Provide the (X, Y) coordinate of the cell's center where the given text is located.  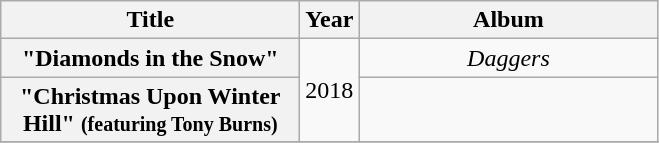
Year (330, 20)
2018 (330, 90)
Daggers (508, 58)
"Christmas Upon Winter Hill" (featuring Tony Burns) (150, 110)
Album (508, 20)
Title (150, 20)
"Diamonds in the Snow" (150, 58)
